Identify which cell holds the provided text, then report its [X, Y] central coordinate. 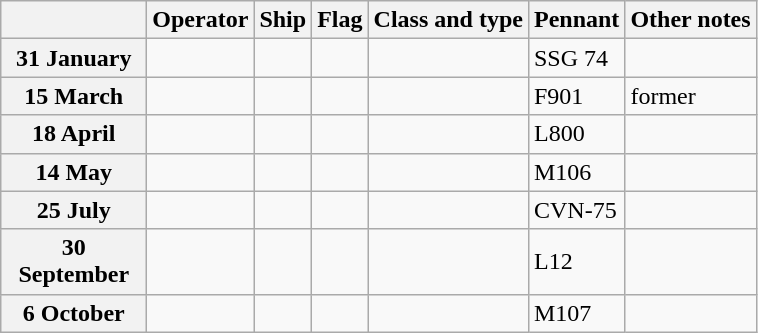
Class and type [448, 20]
Other notes [690, 20]
14 May [74, 172]
Operator [200, 20]
18 April [74, 134]
CVN-75 [576, 210]
6 October [74, 313]
F901 [576, 96]
former [690, 96]
Pennant [576, 20]
Ship [283, 20]
L12 [576, 262]
30 September [74, 262]
L800 [576, 134]
25 July [74, 210]
M106 [576, 172]
M107 [576, 313]
31 January [74, 58]
Flag [340, 20]
15 March [74, 96]
SSG 74 [576, 58]
